Search for the cell housing the specified text and yield its (x, y) center coordinate. 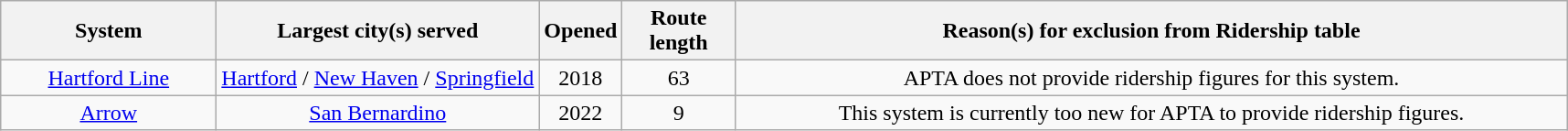
Arrow (109, 113)
2018 (581, 78)
System (109, 31)
Route length (679, 31)
9 (679, 113)
APTA does not provide ridership figures for this system. (1151, 78)
2022 (581, 113)
Hartford Line (109, 78)
San Bernardino (378, 113)
Hartford / New Haven / Springfield (378, 78)
Largest city(s) served (378, 31)
Reason(s) for exclusion from Ridership table (1151, 31)
Opened (581, 31)
63 (679, 78)
This system is currently too new for APTA to provide ridership figures. (1151, 113)
